Locate the cell with the specified text and output its (x, y) center coordinate. 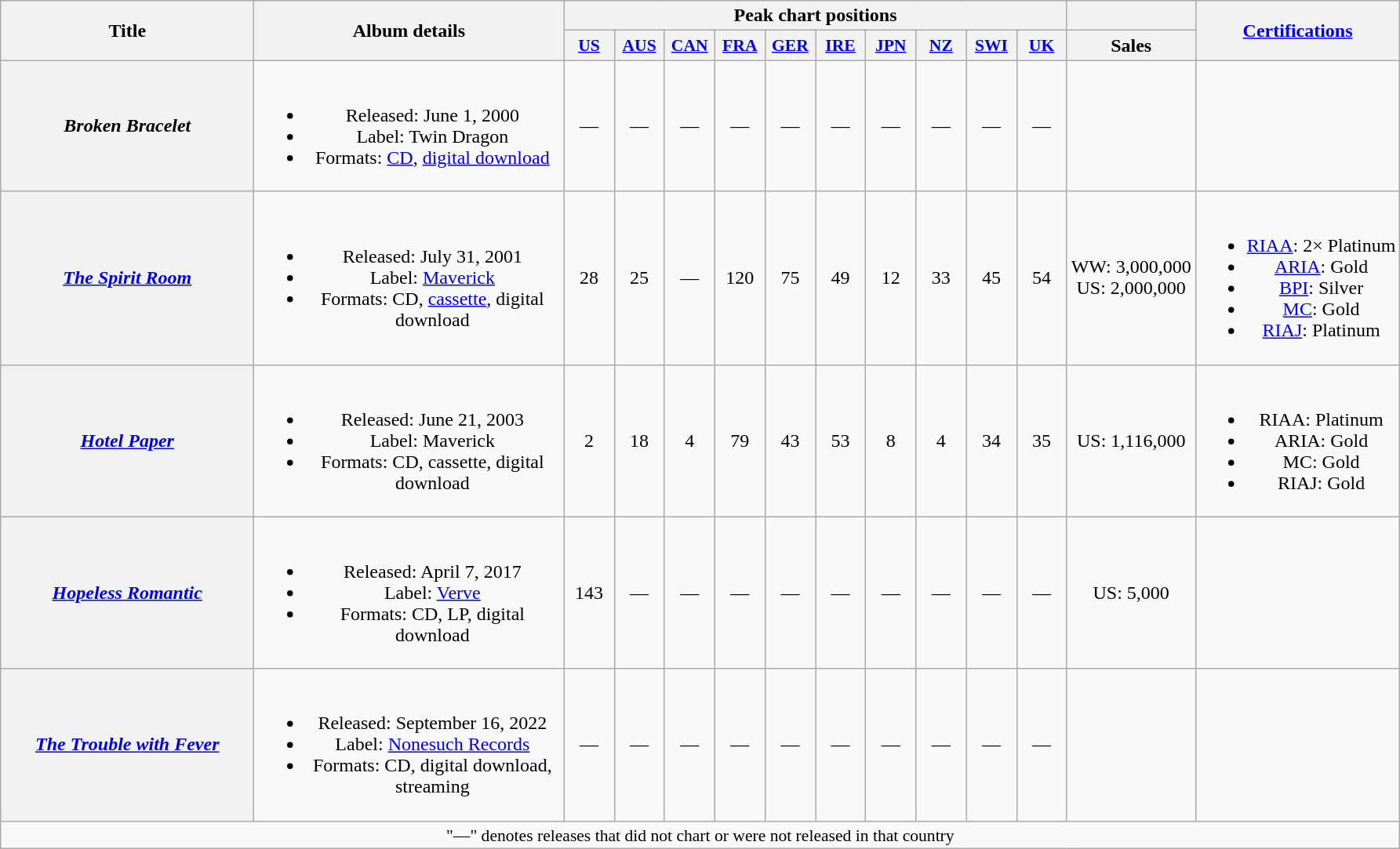
The Spirit Room (127, 278)
75 (790, 278)
US (589, 45)
12 (891, 278)
AUS (639, 45)
JPN (891, 45)
NZ (941, 45)
28 (589, 278)
Title (127, 31)
Hotel Paper (127, 441)
33 (941, 278)
GER (790, 45)
The Trouble with Fever (127, 745)
Released: July 31, 2001Label: MaverickFormats: CD, cassette, digital download (409, 278)
143 (589, 593)
UK (1042, 45)
"—" denotes releases that did not chart or were not released in that country (700, 835)
Released: April 7, 2017Label: VerveFormats: CD, LP, digital download (409, 593)
Released: June 1, 2000Label: Twin DragonFormats: CD, digital download (409, 125)
34 (991, 441)
79 (740, 441)
49 (841, 278)
Hopeless Romantic (127, 593)
53 (841, 441)
Album details (409, 31)
CAN (689, 45)
35 (1042, 441)
Certifications (1297, 31)
54 (1042, 278)
RIAA: PlatinumARIA: GoldMC: GoldRIAJ: Gold (1297, 441)
8 (891, 441)
SWI (991, 45)
120 (740, 278)
Released: September 16, 2022Label: Nonesuch RecordsFormats: CD, digital download, streaming (409, 745)
FRA (740, 45)
Sales (1131, 45)
US: 1,116,000 (1131, 441)
43 (790, 441)
US: 5,000 (1131, 593)
Released: June 21, 2003Label: MaverickFormats: CD, cassette, digital download (409, 441)
2 (589, 441)
25 (639, 278)
45 (991, 278)
IRE (841, 45)
Peak chart positions (816, 16)
18 (639, 441)
WW: 3,000,000US: 2,000,000 (1131, 278)
RIAA: 2× PlatinumARIA: GoldBPI: SilverMC: GoldRIAJ: Platinum (1297, 278)
Broken Bracelet (127, 125)
